Locate the cell with the specified text and output its (x, y) center coordinate. 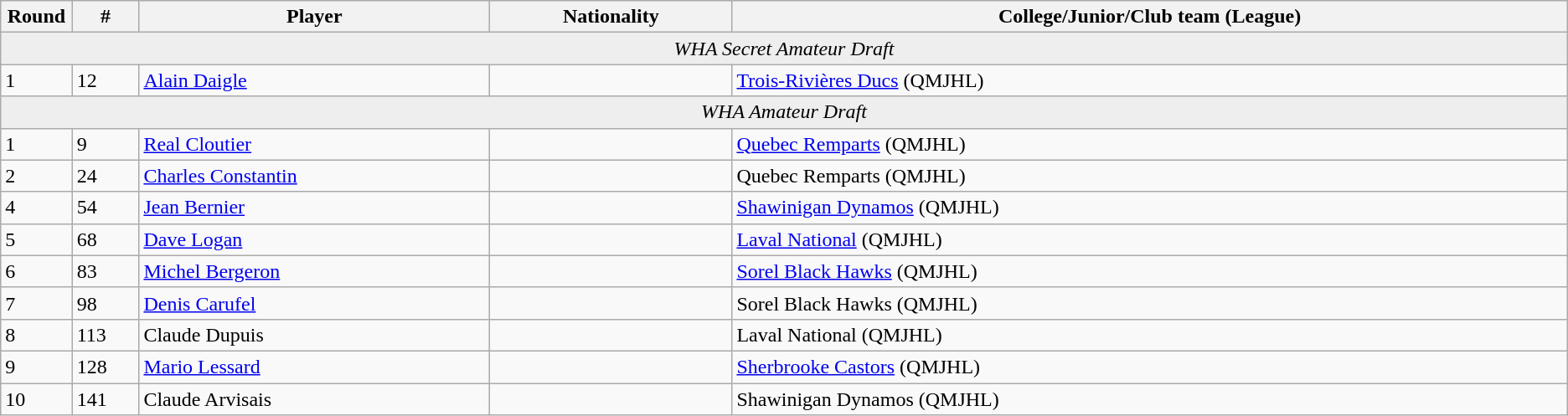
Real Cloutier (315, 144)
5 (37, 239)
83 (106, 271)
Round (37, 17)
Charles Constantin (315, 176)
4 (37, 208)
6 (37, 271)
54 (106, 208)
WHA Secret Amateur Draft (784, 49)
Michel Bergeron (315, 271)
68 (106, 239)
Jean Bernier (315, 208)
24 (106, 176)
Claude Arvisais (315, 399)
WHA Amateur Draft (784, 112)
Player (315, 17)
Sherbrooke Castors (QMJHL) (1149, 367)
Denis Carufel (315, 303)
Dave Logan (315, 239)
10 (37, 399)
2 (37, 176)
Mario Lessard (315, 367)
113 (106, 335)
8 (37, 335)
12 (106, 80)
Nationality (611, 17)
Trois-Rivières Ducs (QMJHL) (1149, 80)
98 (106, 303)
Claude Dupuis (315, 335)
141 (106, 399)
# (106, 17)
7 (37, 303)
Alain Daigle (315, 80)
College/Junior/Club team (League) (1149, 17)
128 (106, 367)
